Search for the cell housing the specified text and yield its (x, y) center coordinate. 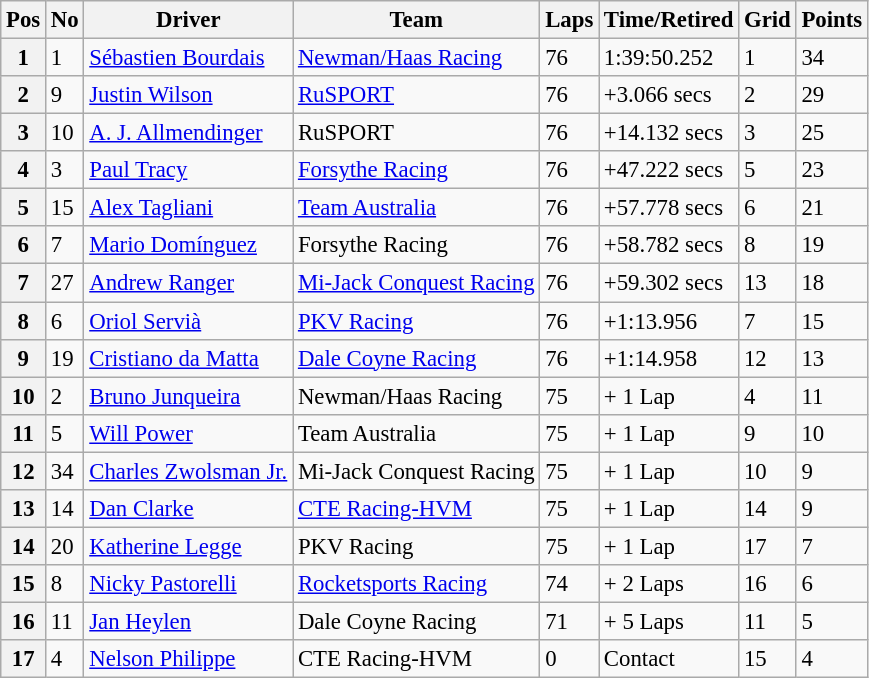
Alex Tagliani (188, 208)
Oriol Servià (188, 321)
Nelson Philippe (188, 659)
Grid (768, 20)
Mario Domínguez (188, 245)
71 (570, 621)
Charles Zwolsman Jr. (188, 471)
Paul Tracy (188, 170)
21 (832, 208)
+59.302 secs (669, 283)
Cristiano da Matta (188, 358)
29 (832, 95)
Contact (669, 659)
+14.132 secs (669, 133)
Will Power (188, 433)
+1:13.956 (669, 321)
Bruno Junqueira (188, 396)
+57.778 secs (669, 208)
Andrew Ranger (188, 283)
74 (570, 584)
+58.782 secs (669, 245)
A. J. Allmendinger (188, 133)
23 (832, 170)
+ 2 Laps (669, 584)
0 (570, 659)
Pos (24, 20)
1:39:50.252 (669, 58)
+47.222 secs (669, 170)
18 (832, 283)
Points (832, 20)
Sébastien Bourdais (188, 58)
Dan Clarke (188, 509)
Laps (570, 20)
25 (832, 133)
Rocketsports Racing (416, 584)
Nicky Pastorelli (188, 584)
Justin Wilson (188, 95)
Katherine Legge (188, 546)
Time/Retired (669, 20)
+1:14.958 (669, 358)
Jan Heylen (188, 621)
+ 5 Laps (669, 621)
20 (65, 546)
27 (65, 283)
+3.066 secs (669, 95)
Team (416, 20)
No (65, 20)
Driver (188, 20)
